Identify which cell holds the provided text, then report its [x, y] central coordinate. 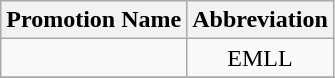
Abbreviation [260, 20]
Promotion Name [94, 20]
EMLL [260, 58]
